Extract the (x, y) coordinate from the center of the cell holding the provided text.  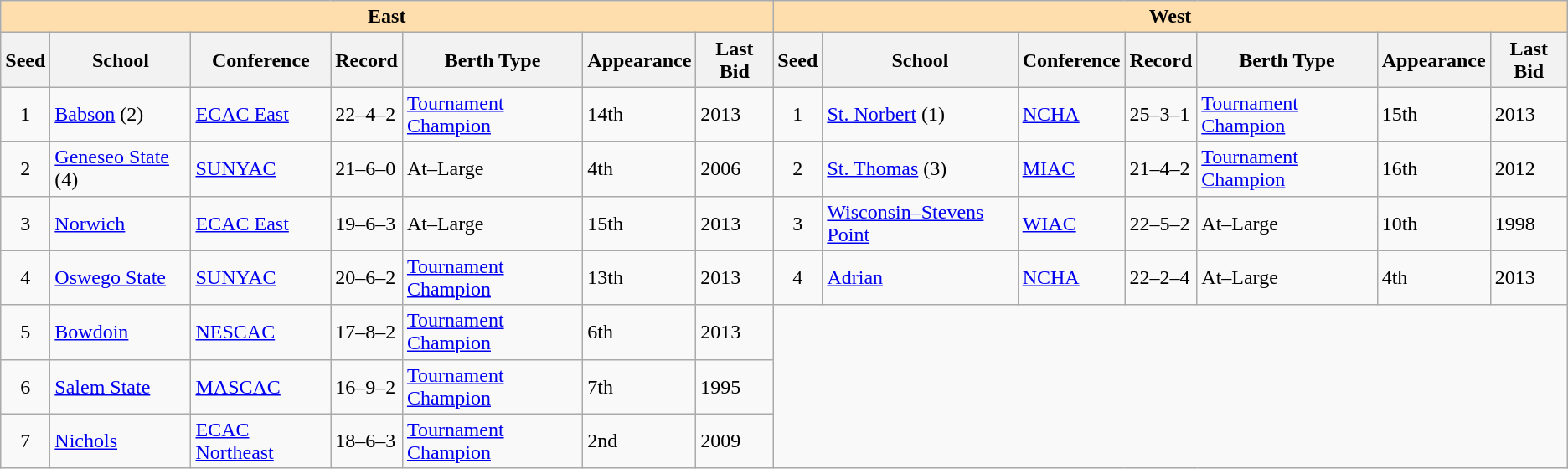
2006 (735, 169)
Adrian (920, 278)
MIAC (1071, 169)
6 (25, 387)
25–3–1 (1161, 114)
21–4–2 (1161, 169)
East (387, 17)
14th (640, 114)
Wisconsin–Stevens Point (920, 223)
17–8–2 (367, 332)
21–6–0 (367, 169)
St. Thomas (3) (920, 169)
Salem State (121, 387)
22–5–2 (1161, 223)
Nichols (121, 441)
16th (1434, 169)
2009 (735, 441)
1998 (1529, 223)
13th (640, 278)
1995 (735, 387)
ECAC Northeast (261, 441)
Geneseo State (4) (121, 169)
22–2–4 (1161, 278)
Norwich (121, 223)
Bowdoin (121, 332)
6th (640, 332)
MASCAC (261, 387)
10th (1434, 223)
18–6–3 (367, 441)
7 (25, 441)
2012 (1529, 169)
2nd (640, 441)
WIAC (1071, 223)
West (1170, 17)
20–6–2 (367, 278)
Babson (2) (121, 114)
19–6–3 (367, 223)
St. Norbert (1) (920, 114)
16–9–2 (367, 387)
7th (640, 387)
22–4–2 (367, 114)
5 (25, 332)
Oswego State (121, 278)
NESCAC (261, 332)
